Find where the given text appears and provide that cell's center as [x, y] coordinate. 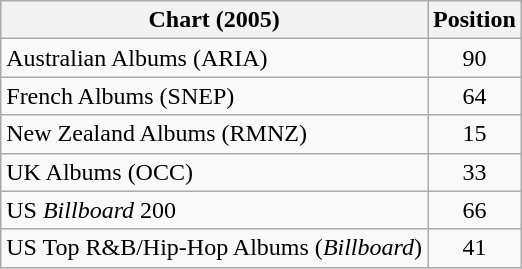
66 [475, 210]
US Billboard 200 [214, 210]
Australian Albums (ARIA) [214, 58]
French Albums (SNEP) [214, 96]
New Zealand Albums (RMNZ) [214, 134]
64 [475, 96]
90 [475, 58]
Chart (2005) [214, 20]
US Top R&B/Hip-Hop Albums (Billboard) [214, 248]
Position [475, 20]
41 [475, 248]
15 [475, 134]
33 [475, 172]
UK Albums (OCC) [214, 172]
